Search for the cell housing the specified text and yield its [x, y] center coordinate. 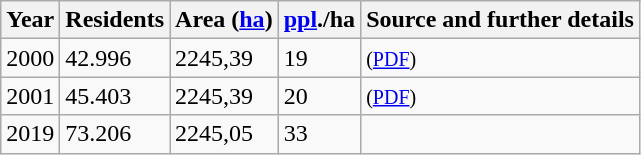
20 [319, 96]
45.403 [115, 96]
ppl./ha [319, 20]
2000 [30, 58]
73.206 [115, 134]
2019 [30, 134]
Source and further details [500, 20]
2245,05 [224, 134]
Area (ha) [224, 20]
Residents [115, 20]
Year [30, 20]
42.996 [115, 58]
19 [319, 58]
2001 [30, 96]
33 [319, 134]
